Provide the [X, Y] coordinate of the cell's center where the given text is located.  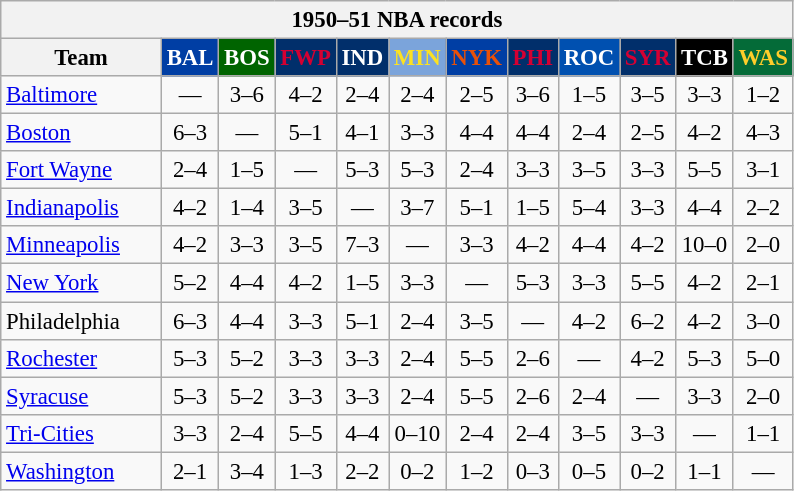
Baltimore [82, 95]
0–3 [532, 471]
IND [362, 58]
Fort Wayne [82, 170]
PHI [532, 58]
FWP [306, 58]
0–10 [418, 433]
10–0 [704, 245]
Minneapolis [82, 245]
5–4 [588, 208]
1–4 [247, 208]
3–1 [763, 170]
NYK [476, 58]
BOS [247, 58]
7–3 [362, 245]
WAS [763, 58]
6–2 [648, 321]
TCB [704, 58]
Boston [82, 133]
5–0 [763, 358]
BAL [190, 58]
Philadelphia [82, 321]
3–0 [763, 321]
Washington [82, 471]
Team [82, 58]
MIN [418, 58]
1950–51 NBA records [397, 20]
3–7 [418, 208]
Rochester [82, 358]
3–4 [247, 471]
Syracuse [82, 396]
ROC [588, 58]
SYR [648, 58]
New York [82, 283]
Indianapolis [82, 208]
Tri-Cities [82, 433]
0–5 [588, 471]
1–3 [306, 471]
4–1 [362, 133]
4–3 [763, 133]
